Search for the cell housing the specified text and yield its [X, Y] center coordinate. 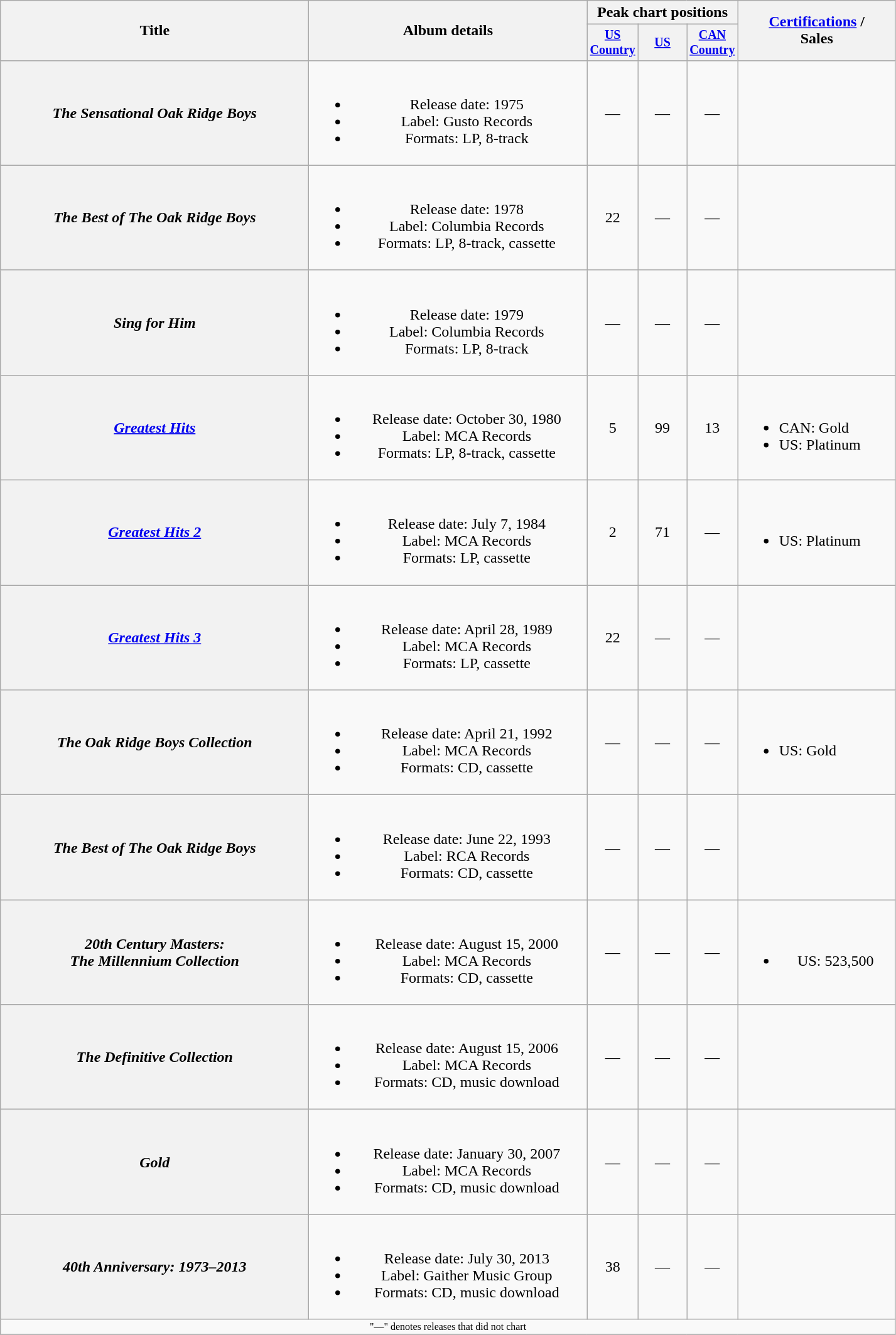
Release date: July 30, 2013Label: Gaither Music GroupFormats: CD, music download [448, 1267]
Greatest Hits 3 [154, 638]
The Oak Ridge Boys Collection [154, 742]
US [663, 43]
Release date: 1975Label: Gusto RecordsFormats: LP, 8-track [448, 113]
Release date: August 15, 2000Label: MCA RecordsFormats: CD, cassette [448, 952]
US: 523,500 [816, 952]
38 [613, 1267]
Certifications /Sales [816, 31]
20th Century Masters:The Millennium Collection [154, 952]
13 [713, 427]
CAN Country [713, 43]
99 [663, 427]
40th Anniversary: 1973–2013 [154, 1267]
The Definitive Collection [154, 1057]
Greatest Hits 2 [154, 532]
Release date: 1979Label: Columbia RecordsFormats: LP, 8-track [448, 323]
2 [613, 532]
71 [663, 532]
US Country [613, 43]
"—" denotes releases that did not chart [448, 1327]
Album details [448, 31]
5 [613, 427]
Release date: August 15, 2006Label: MCA RecordsFormats: CD, music download [448, 1057]
US: Platinum [816, 532]
Release date: July 7, 1984Label: MCA RecordsFormats: LP, cassette [448, 532]
Release date: January 30, 2007Label: MCA RecordsFormats: CD, music download [448, 1162]
Release date: October 30, 1980Label: MCA RecordsFormats: LP, 8-track, cassette [448, 427]
Title [154, 31]
Sing for Him [154, 323]
Release date: April 28, 1989Label: MCA RecordsFormats: LP, cassette [448, 638]
CAN: GoldUS: Platinum [816, 427]
US: Gold [816, 742]
Release date: 1978Label: Columbia RecordsFormats: LP, 8-track, cassette [448, 217]
Release date: June 22, 1993Label: RCA RecordsFormats: CD, cassette [448, 848]
Gold [154, 1162]
Greatest Hits [154, 427]
Release date: April 21, 1992Label: MCA RecordsFormats: CD, cassette [448, 742]
Peak chart positions [662, 13]
The Sensational Oak Ridge Boys [154, 113]
